Search for the cell housing the specified text and yield its (x, y) center coordinate. 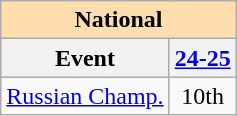
10th (202, 96)
Event (85, 58)
24-25 (202, 58)
Russian Champ. (85, 96)
National (118, 20)
